Find where the given text appears and provide that cell's center as [X, Y] coordinate. 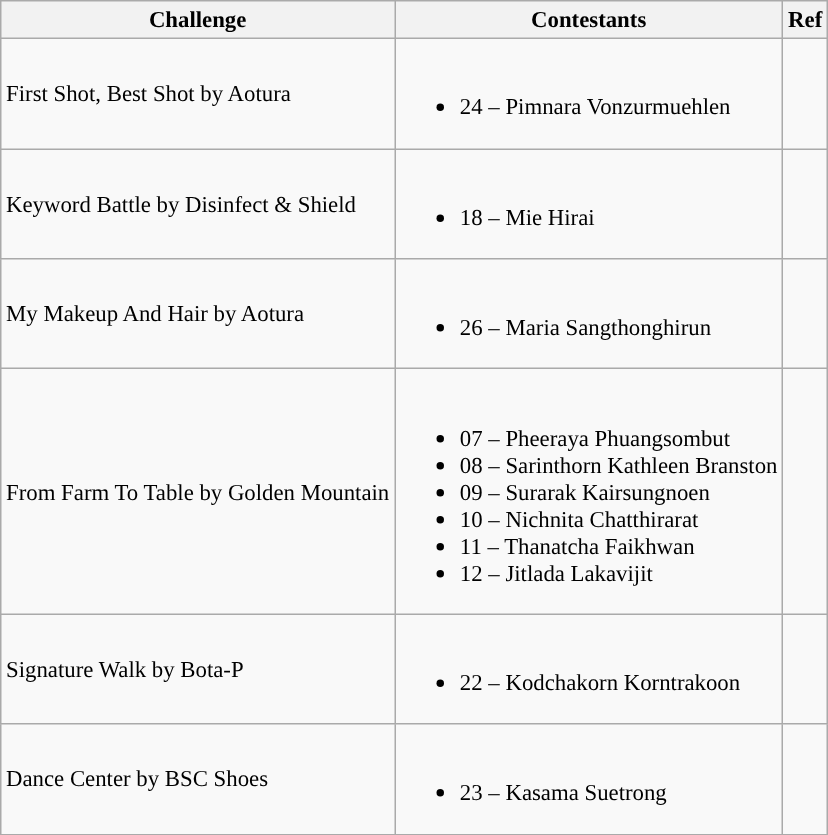
First Shot, Best Shot by Aotura [198, 94]
24 – Pimnara Vonzurmuehlen [589, 94]
Dance Center by BSC Shoes [198, 779]
My Makeup And Hair by Aotura [198, 314]
Contestants [589, 20]
22 – Kodchakorn Korntrakoon [589, 669]
Challenge [198, 20]
From Farm To Table by Golden Mountain [198, 492]
Ref [806, 20]
26 – Maria Sangthonghirun [589, 314]
Keyword Battle by Disinfect & Shield [198, 204]
23 – Kasama Suetrong [589, 779]
18 – Mie Hirai [589, 204]
Signature Walk by Bota-P [198, 669]
